Determine the [X, Y] coordinate at the center of the cell enclosing the given text.  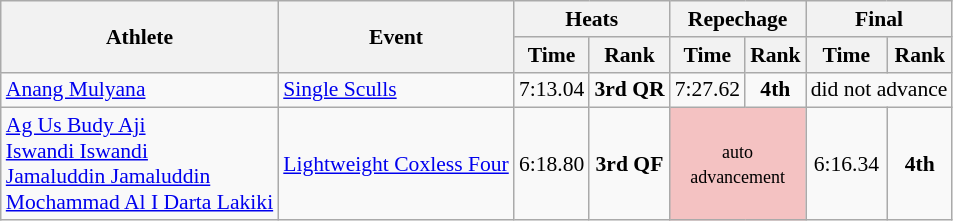
3rd QF [629, 164]
Anang Mulyana [140, 90]
autoadvancement [738, 164]
Repechage [738, 19]
Heats [592, 19]
Event [396, 36]
6:16.34 [846, 164]
Final [880, 19]
Lightweight Coxless Four [396, 164]
7:13.04 [552, 90]
Single Sculls [396, 90]
3rd QR [629, 90]
Athlete [140, 36]
6:18.80 [552, 164]
7:27.62 [708, 90]
did not advance [880, 90]
Ag Us Budy AjiIswandi IswandiJamaluddin JamaluddinMochammad Al I Darta Lakiki [140, 164]
